Locate the cell with the specified text and output its (X, Y) center coordinate. 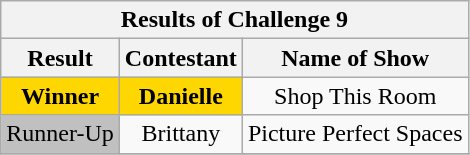
Runner-Up (60, 134)
Result (60, 58)
Name of Show (355, 58)
Danielle (180, 96)
Results of Challenge 9 (234, 20)
Winner (60, 96)
Contestant (180, 58)
Brittany (180, 134)
Shop This Room (355, 96)
Picture Perfect Spaces (355, 134)
